Return [X, Y] of the center of cell containing provided text 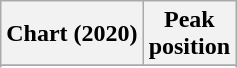
Chart (2020) [72, 34]
Peakposition [189, 34]
